Detect which cell encompasses the target text, then output its (x, y) center coordinate. 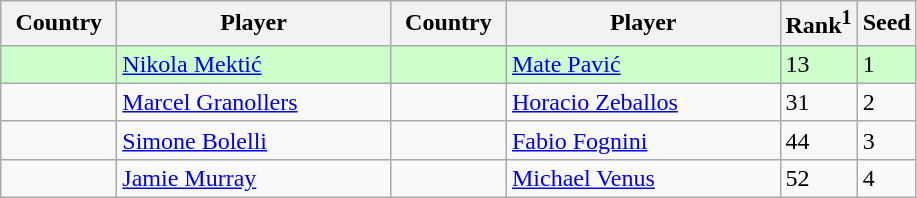
3 (886, 140)
Rank1 (818, 24)
Horacio Zeballos (643, 102)
Nikola Mektić (254, 64)
2 (886, 102)
Fabio Fognini (643, 140)
13 (818, 64)
Jamie Murray (254, 178)
Mate Pavić (643, 64)
Michael Venus (643, 178)
1 (886, 64)
Seed (886, 24)
44 (818, 140)
52 (818, 178)
31 (818, 102)
Simone Bolelli (254, 140)
4 (886, 178)
Marcel Granollers (254, 102)
